Locate the cell with the specified text and output its [x, y] center coordinate. 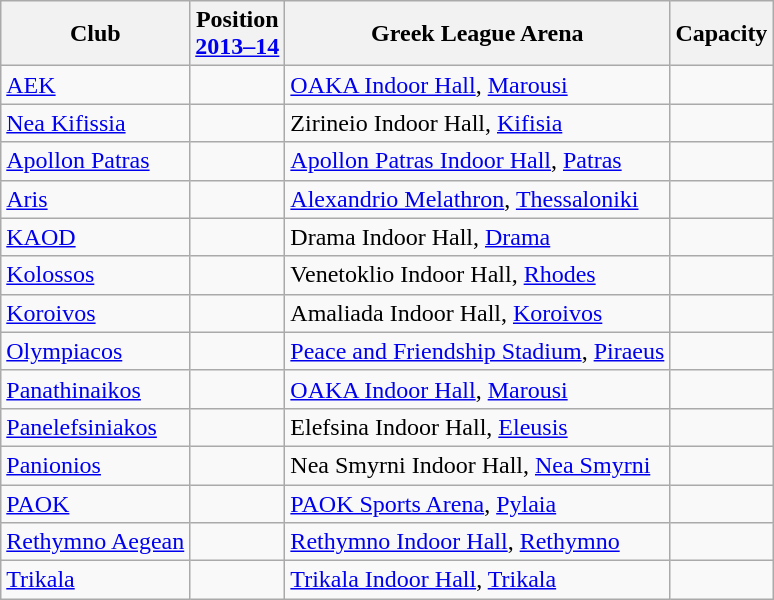
Panathinaikos [96, 389]
Rethymno Aegean [96, 542]
Panionios [96, 465]
Trikala Indoor Hall, Trikala [478, 580]
Alexandrio Melathron, Thessaloniki [478, 199]
Olympiacos [96, 351]
PAOK Sports Arena, Pylaia [478, 503]
Apollon Patras Indoor Hall, Patras [478, 161]
Nea Kifissia [96, 123]
Peace and Friendship Stadium, Piraeus [478, 351]
Kolossos [96, 275]
Panelefsiniakos [96, 427]
Koroivos [96, 313]
Capacity [722, 34]
Greek League Arena [478, 34]
Venetoklio Indoor Hall, Rhodes [478, 275]
Drama Indoor Hall, Drama [478, 237]
Nea Smyrni Indoor Hall, Nea Smyrni [478, 465]
Rethymno Indoor Hall, Rethymno [478, 542]
Aris [96, 199]
Amaliada Indoor Hall, Koroivos [478, 313]
Position2013–14 [238, 34]
Elefsina Indoor Hall, Eleusis [478, 427]
Zirineio Indoor Hall, Kifisia [478, 123]
Club [96, 34]
Apollon Patras [96, 161]
KAOD [96, 237]
Trikala [96, 580]
PAOK [96, 503]
AEK [96, 85]
